Return [x, y] of the center of cell containing provided text 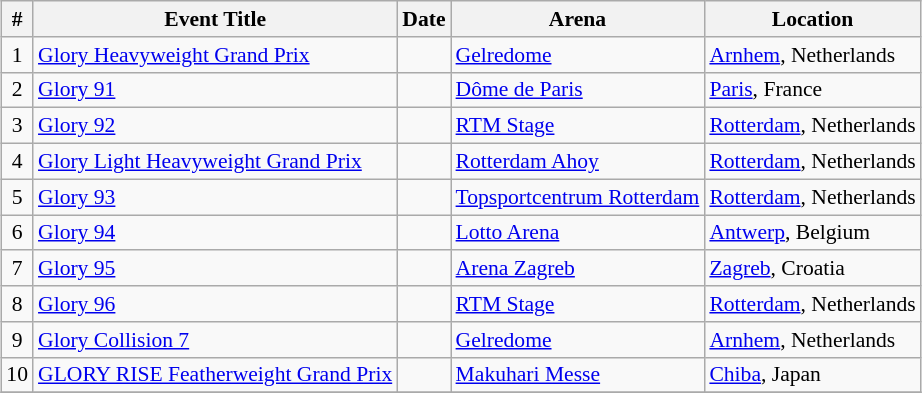
Arena [578, 19]
2 [17, 90]
Topsportcentrum Rotterdam [578, 197]
Lotto Arena [578, 233]
Makuhari Messe [578, 375]
Event Title [215, 19]
Zagreb, Croatia [812, 269]
7 [17, 269]
Location [812, 19]
4 [17, 162]
Rotterdam Ahoy [578, 162]
Glory 93 [215, 197]
Chiba, Japan [812, 375]
10 [17, 375]
Glory 91 [215, 90]
Glory Collision 7 [215, 340]
Antwerp, Belgium [812, 233]
GLORY RISE Featherweight Grand Prix [215, 375]
1 [17, 55]
Glory 96 [215, 304]
# [17, 19]
Dôme de Paris [578, 90]
Glory 95 [215, 269]
Glory 94 [215, 233]
3 [17, 126]
Paris, France [812, 90]
Glory 92 [215, 126]
Glory Light Heavyweight Grand Prix [215, 162]
9 [17, 340]
Glory Heavyweight Grand Prix [215, 55]
8 [17, 304]
6 [17, 233]
Arena Zagreb [578, 269]
5 [17, 197]
Date [424, 19]
